Return the (x, y) coordinate for the center point of the cell that contains the specified text.  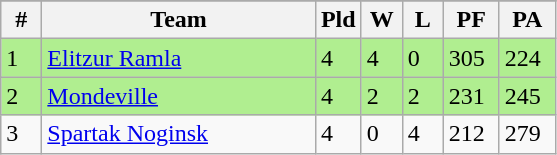
Elitzur Ramla (179, 58)
Team (179, 20)
1 (22, 58)
PA (527, 20)
245 (527, 96)
212 (471, 134)
Mondeville (179, 96)
Pld (338, 20)
3 (22, 134)
Spartak Noginsk (179, 134)
279 (527, 134)
W (382, 20)
224 (527, 58)
231 (471, 96)
305 (471, 58)
L (422, 20)
# (22, 20)
PF (471, 20)
